Determine the [X, Y] coordinate at the center of the cell enclosing the given text.  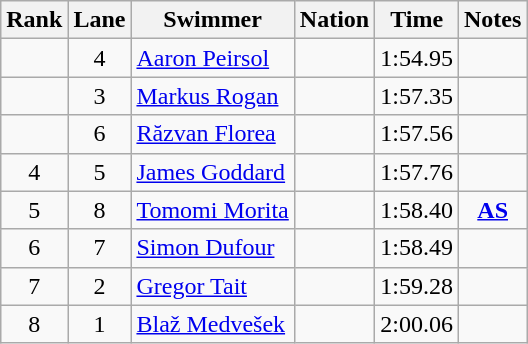
Swimmer [212, 20]
Markus Rogan [212, 96]
2:00.06 [417, 324]
1:54.95 [417, 58]
Simon Dufour [212, 248]
1:57.56 [417, 134]
Gregor Tait [212, 286]
Răzvan Florea [212, 134]
Notes [492, 20]
Rank [34, 20]
Time [417, 20]
Aaron Peirsol [212, 58]
AS [492, 210]
1 [100, 324]
1:57.76 [417, 172]
James Goddard [212, 172]
Blaž Medvešek [212, 324]
3 [100, 96]
1:58.40 [417, 210]
1:59.28 [417, 286]
Lane [100, 20]
Tomomi Morita [212, 210]
1:58.49 [417, 248]
Nation [334, 20]
2 [100, 286]
1:57.35 [417, 96]
